Return the (x, y) coordinate for the center point of the cell that contains the specified text.  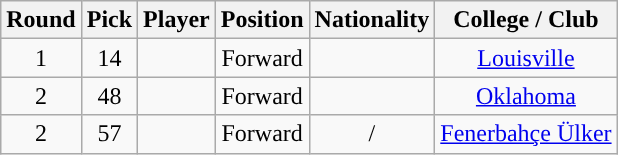
57 (109, 134)
Position (262, 20)
14 (109, 58)
48 (109, 96)
1 (41, 58)
College / Club (526, 20)
Player (177, 20)
Louisville (526, 58)
Round (41, 20)
Fenerbahçe Ülker (526, 134)
Nationality (372, 20)
Pick (109, 20)
Oklahoma (526, 96)
/ (372, 134)
